Scan for the cell matching the given text and deliver its [x, y] coordinate at center. 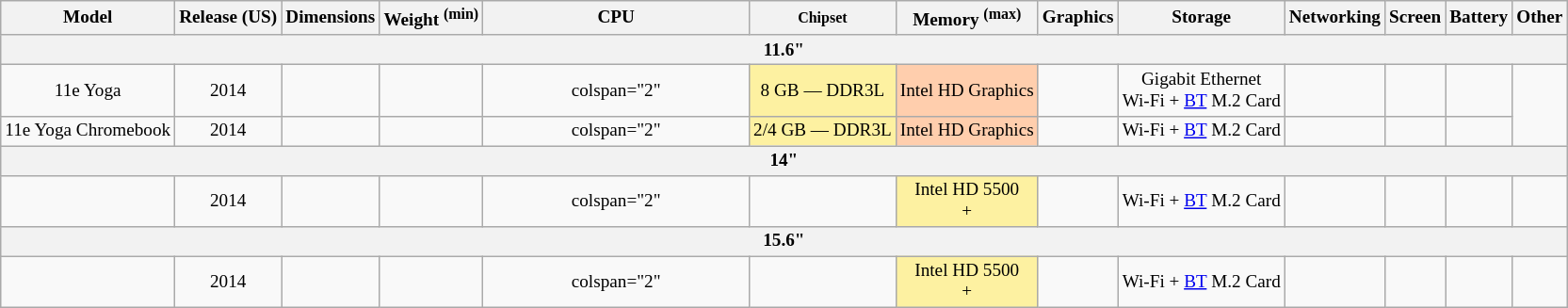
Other [1540, 19]
11e Yoga [89, 90]
Storage [1202, 19]
14" [784, 161]
11.6" [784, 50]
Release (US) [228, 19]
Gigabit EthernetWi-Fi + BT M.2 Card [1202, 90]
Screen [1414, 19]
Weight (min) [431, 19]
8 GB — DDR3L [822, 90]
CPU [616, 19]
Networking [1334, 19]
Dimensions [331, 19]
Battery [1479, 19]
Chipset [822, 19]
2/4 GB — DDR3L [822, 131]
Memory (max) [966, 19]
Model [89, 19]
Graphics [1077, 19]
15.6" [784, 241]
11e Yoga Chromebook [89, 131]
